Return the [x, y] coordinate for the center point of the cell that contains the specified text.  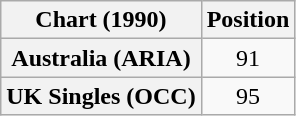
Chart (1990) [101, 20]
Position [248, 20]
95 [248, 96]
UK Singles (OCC) [101, 96]
91 [248, 58]
Australia (ARIA) [101, 58]
